Search for the cell housing the specified text and yield its [x, y] center coordinate. 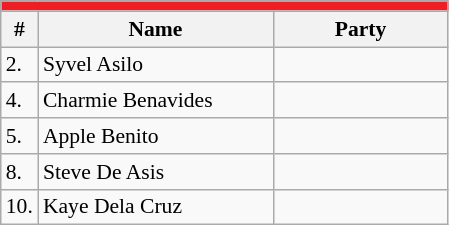
10. [20, 207]
4. [20, 101]
5. [20, 136]
# [20, 29]
Party [360, 29]
Charmie Benavides [156, 101]
Apple Benito [156, 136]
Steve De Asis [156, 172]
2. [20, 65]
8. [20, 172]
Kaye Dela Cruz [156, 207]
Syvel Asilo [156, 65]
Name [156, 29]
